Locate the cell with the specified text and output its (x, y) center coordinate. 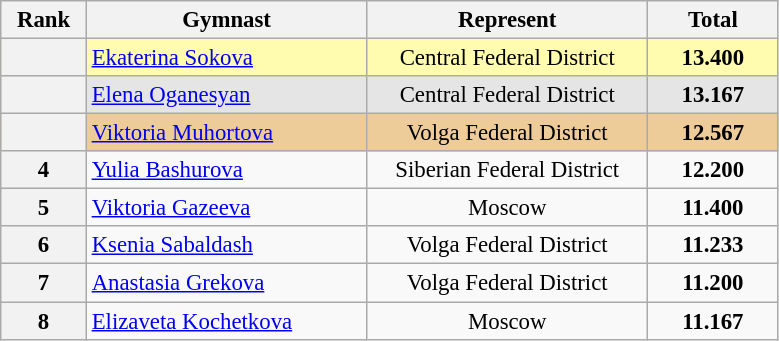
Total (714, 20)
4 (44, 170)
Ksenia Sabaldash (226, 245)
11.233 (714, 245)
12.200 (714, 170)
Gymnast (226, 20)
Elena Oganesyan (226, 95)
Ekaterina Sokova (226, 58)
Anastasia Grekova (226, 283)
6 (44, 245)
Viktoria Muhortova (226, 133)
13.400 (714, 58)
5 (44, 208)
Viktoria Gazeeva (226, 208)
12.567 (714, 133)
Rank (44, 20)
13.167 (714, 95)
8 (44, 321)
Siberian Federal District (508, 170)
11.200 (714, 283)
Yulia Bashurova (226, 170)
7 (44, 283)
11.167 (714, 321)
11.400 (714, 208)
Represent (508, 20)
Elizaveta Kochetkova (226, 321)
